Pinpoint the cell where the given text exists, returning its [X, Y] midpoint coordinate. 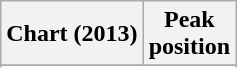
Peakposition [189, 34]
Chart (2013) [72, 34]
